Provide the (x, y) coordinate of the cell's center where the given text is located.  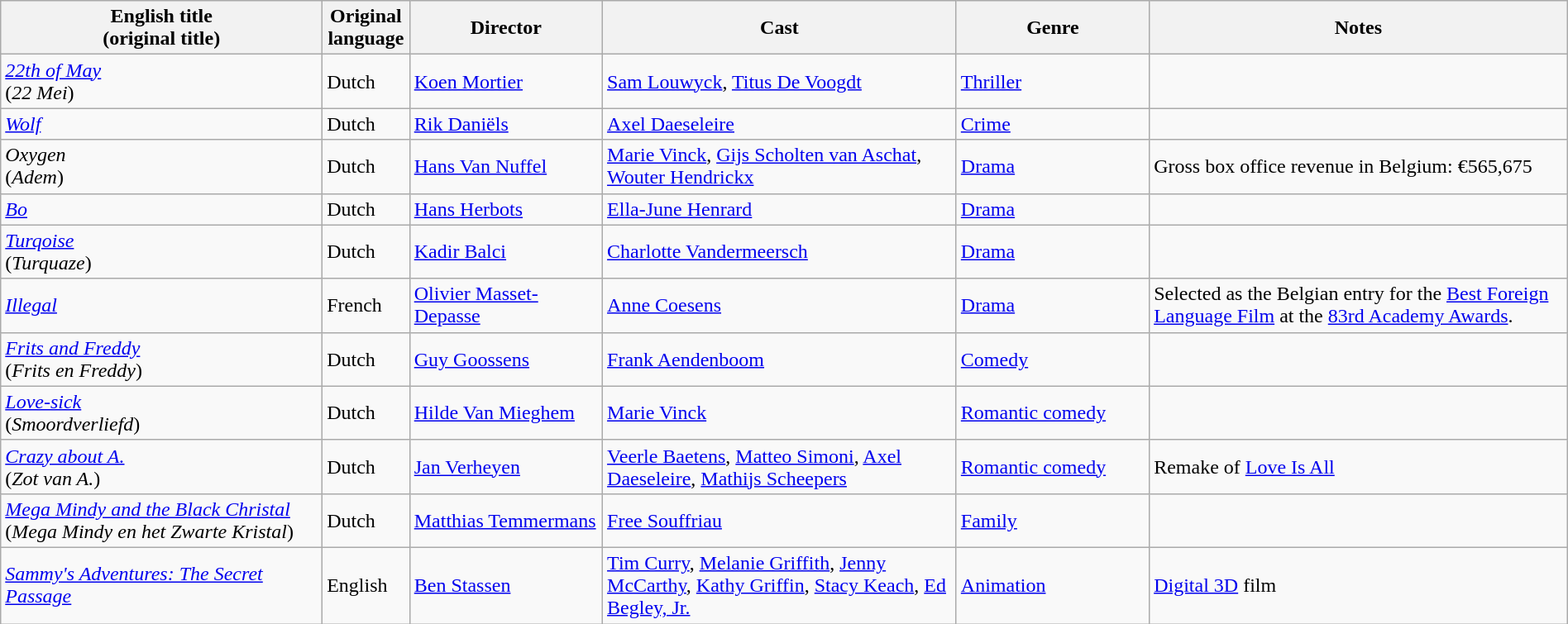
Jan Verheyen (506, 466)
Marie Vinck (780, 413)
Oxygen (Adem) (162, 167)
Wolf (162, 124)
Hilde Van Mieghem (506, 413)
Kadir Balci (506, 251)
Thriller (1052, 81)
Cast (780, 28)
Notes (1359, 28)
Hans Herbots (506, 209)
Gross box office revenue in Belgium: €565,675 (1359, 167)
Crazy about A. (Zot van A.) (162, 466)
Axel Daeseleire (780, 124)
Remake of Love Is All (1359, 466)
French (366, 306)
Hans Van Nuffel (506, 167)
Matthias Temmermans (506, 521)
Digital 3D film (1359, 585)
Koen Mortier (506, 81)
Illegal (162, 306)
Turqoise (Turquaze) (162, 251)
Charlotte Vandermeersch (780, 251)
Anne Coesens (780, 306)
Ella-June Henrard (780, 209)
Family (1052, 521)
Sammy's Adventures: The Secret Passage (162, 585)
Genre (1052, 28)
Ben Stassen (506, 585)
Veerle Baetens, Matteo Simoni, Axel Daeseleire, Mathijs Scheepers (780, 466)
English (366, 585)
Animation (1052, 585)
Sam Louwyck, Titus De Voogdt (780, 81)
Free Souffriau (780, 521)
Marie Vinck, Gijs Scholten van Aschat, Wouter Hendrickx (780, 167)
English title (original title) (162, 28)
Director (506, 28)
Crime (1052, 124)
Love-sick (Smoordverliefd) (162, 413)
Frank Aendenboom (780, 359)
Mega Mindy and the Black Christal (Mega Mindy en het Zwarte Kristal) (162, 521)
22th of May (22 Mei) (162, 81)
Tim Curry, Melanie Griffith, Jenny McCarthy, Kathy Griffin, Stacy Keach, Ed Begley, Jr. (780, 585)
Rik Daniëls (506, 124)
Original language (366, 28)
Frits and Freddy (Frits en Freddy) (162, 359)
Comedy (1052, 359)
Bo (162, 209)
Guy Goossens (506, 359)
Olivier Masset-Depasse (506, 306)
Selected as the Belgian entry for the Best Foreign Language Film at the 83rd Academy Awards. (1359, 306)
